Search for the cell housing the specified text and yield its [X, Y] center coordinate. 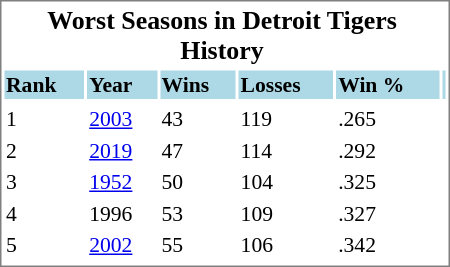
2 [44, 150]
114 [286, 150]
50 [198, 182]
43 [198, 119]
Wins [198, 84]
2003 [122, 119]
1952 [122, 182]
.327 [388, 214]
119 [286, 119]
2002 [122, 245]
5 [44, 245]
.325 [388, 182]
4 [44, 214]
53 [198, 214]
Year [122, 84]
.265 [388, 119]
.292 [388, 150]
2019 [122, 150]
Win % [388, 84]
104 [286, 182]
.342 [388, 245]
Losses [286, 84]
Rank [44, 84]
106 [286, 245]
109 [286, 214]
1 [44, 119]
55 [198, 245]
1996 [122, 214]
47 [198, 150]
3 [44, 182]
Worst Seasons in Detroit Tigers History [222, 36]
